Search for the cell housing the specified text and yield its (x, y) center coordinate. 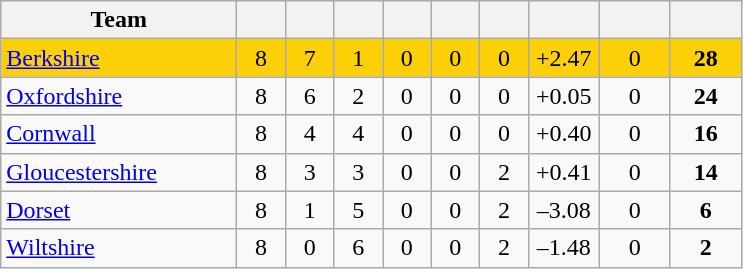
Cornwall (119, 134)
–3.08 (564, 210)
Team (119, 20)
+0.41 (564, 172)
Oxfordshire (119, 96)
16 (706, 134)
Wiltshire (119, 248)
5 (358, 210)
Gloucestershire (119, 172)
28 (706, 58)
+0.05 (564, 96)
–1.48 (564, 248)
+0.40 (564, 134)
Dorset (119, 210)
7 (310, 58)
14 (706, 172)
+2.47 (564, 58)
24 (706, 96)
Berkshire (119, 58)
